Determine the [X, Y] coordinate at the center of the cell enclosing the given text.  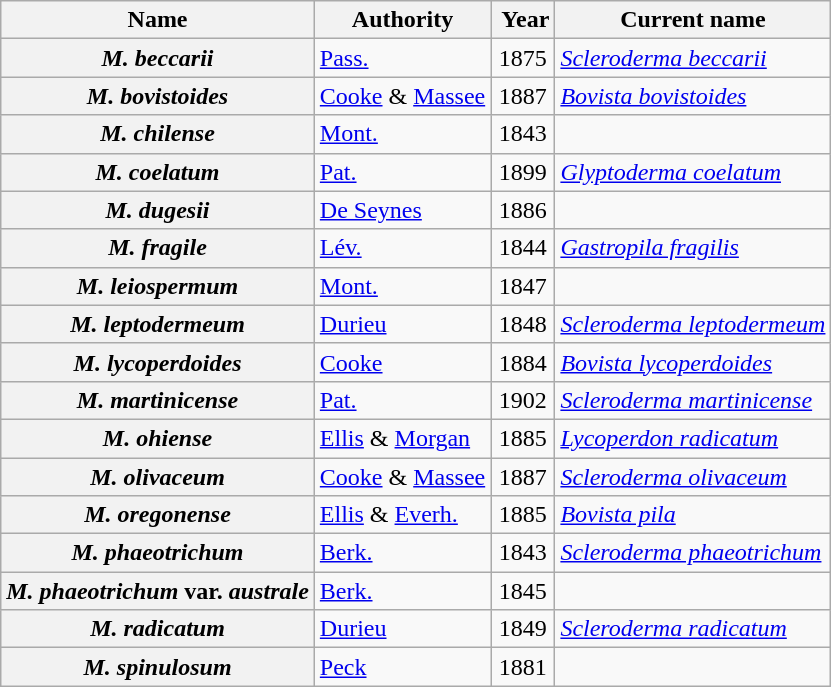
M. phaeotrichum [158, 553]
Bovista lycoperdoides [693, 362]
Ellis & Everh. [402, 515]
M. leptodermeum [158, 324]
Year [523, 20]
Ellis & Morgan [402, 438]
M. fragile [158, 248]
M. dugesii [158, 210]
1886 [523, 210]
M. radicatum [158, 629]
Name [158, 20]
Authority [402, 20]
Lycoperdon radicatum [693, 438]
De Seynes [402, 210]
Scleroderma olivaceum [693, 477]
Gastropila fragilis [693, 248]
M. phaeotrichum var. australe [158, 591]
Scleroderma phaeotrichum [693, 553]
Current name [693, 20]
Scleroderma radicatum [693, 629]
M. oregonense [158, 515]
1902 [523, 400]
Cooke [402, 362]
Scleroderma martinicense [693, 400]
1845 [523, 591]
1899 [523, 172]
1849 [523, 629]
M. leiospermum [158, 286]
Scleroderma beccarii [693, 58]
Pass. [402, 58]
M. olivaceum [158, 477]
Lév. [402, 248]
1884 [523, 362]
M. chilense [158, 134]
1848 [523, 324]
1881 [523, 667]
M. coelatum [158, 172]
Glyptoderma coelatum [693, 172]
M. martinicense [158, 400]
M. spinulosum [158, 667]
1844 [523, 248]
1875 [523, 58]
Bovista pila [693, 515]
Bovista bovistoides [693, 96]
M. ohiense [158, 438]
M. bovistoides [158, 96]
M. beccarii [158, 58]
1847 [523, 286]
M. lycoperdoides [158, 362]
Peck [402, 667]
Scleroderma leptodermeum [693, 324]
